Pinpoint the cell where the given text exists, returning its [x, y] midpoint coordinate. 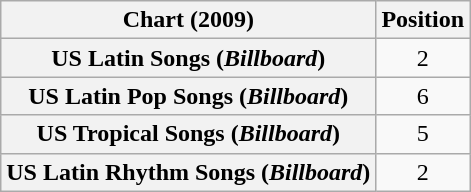
Chart (2009) [188, 20]
6 [423, 96]
US Tropical Songs (Billboard) [188, 134]
Position [423, 20]
US Latin Songs (Billboard) [188, 58]
US Latin Pop Songs (Billboard) [188, 96]
US Latin Rhythm Songs (Billboard) [188, 172]
5 [423, 134]
